Return [X, Y] of the center of cell containing provided text 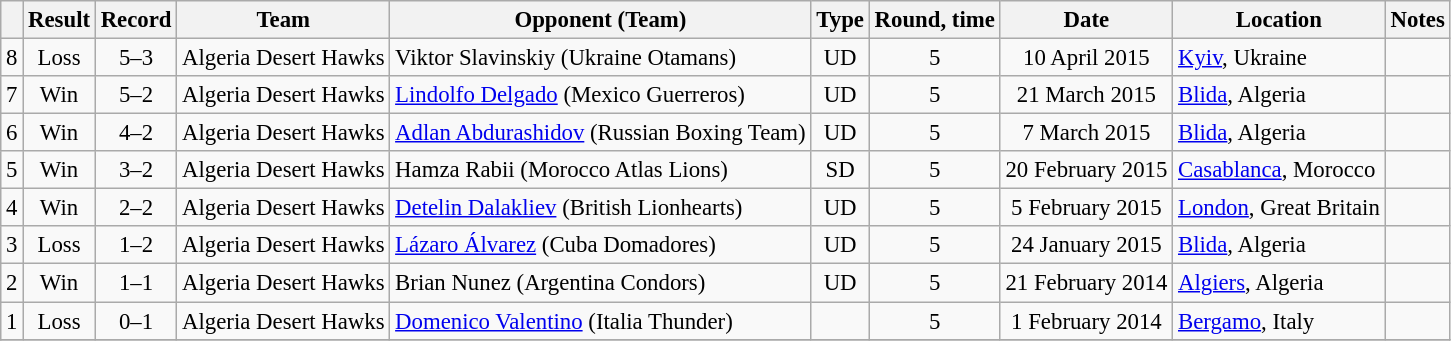
0–1 [136, 321]
5–3 [136, 58]
1–1 [136, 283]
1 February 2014 [1086, 321]
4–2 [136, 133]
4 [12, 208]
Opponent (Team) [600, 20]
7 [12, 95]
20 February 2015 [1086, 170]
5–2 [136, 95]
Brian Nunez (Argentina Condors) [600, 283]
3–2 [136, 170]
Date [1086, 20]
Team [284, 20]
Round, time [934, 20]
3 [12, 245]
Casablanca, Morocco [1279, 170]
21 February 2014 [1086, 283]
Lindolfo Delgado (Mexico Guerreros) [600, 95]
Detelin Dalakliev (British Lionhearts) [600, 208]
8 [12, 58]
10 April 2015 [1086, 58]
Location [1279, 20]
Type [840, 20]
Lázaro Álvarez (Cuba Domadores) [600, 245]
Domenico Valentino (Italia Thunder) [600, 321]
Notes [1418, 20]
Algiers, Algeria [1279, 283]
24 January 2015 [1086, 245]
Bergamo, Italy [1279, 321]
1–2 [136, 245]
Result [60, 20]
Viktor Slavinskiy (Ukraine Otamans) [600, 58]
5 February 2015 [1086, 208]
London, Great Britain [1279, 208]
Record [136, 20]
SD [840, 170]
Hamza Rabii (Morocco Atlas Lions) [600, 170]
2 [12, 283]
Adlan Abdurashidov (Russian Boxing Team) [600, 133]
7 March 2015 [1086, 133]
6 [12, 133]
21 March 2015 [1086, 95]
2–2 [136, 208]
1 [12, 321]
Kyiv, Ukraine [1279, 58]
